From the cell containing the given text, extract its center point as [x, y] coordinate. 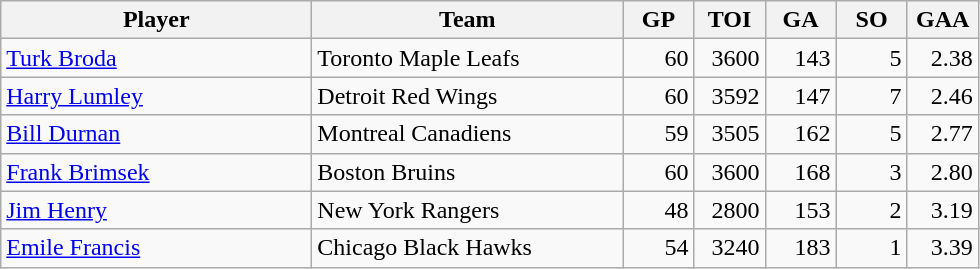
2.46 [942, 96]
3505 [730, 134]
Harry Lumley [156, 96]
Chicago Black Hawks [468, 248]
168 [800, 172]
Bill Durnan [156, 134]
2.80 [942, 172]
162 [800, 134]
3592 [730, 96]
Player [156, 20]
Team [468, 20]
GP [658, 20]
7 [872, 96]
GA [800, 20]
2800 [730, 210]
SO [872, 20]
59 [658, 134]
Boston Bruins [468, 172]
3240 [730, 248]
143 [800, 58]
153 [800, 210]
Detroit Red Wings [468, 96]
3.39 [942, 248]
2.77 [942, 134]
Frank Brimsek [156, 172]
GAA [942, 20]
Emile Francis [156, 248]
3.19 [942, 210]
Turk Broda [156, 58]
147 [800, 96]
54 [658, 248]
New York Rangers [468, 210]
Montreal Canadiens [468, 134]
183 [800, 248]
Toronto Maple Leafs [468, 58]
3 [872, 172]
Jim Henry [156, 210]
2.38 [942, 58]
TOI [730, 20]
1 [872, 248]
48 [658, 210]
2 [872, 210]
